Scan for the cell matching the given text and deliver its [X, Y] coordinate at center. 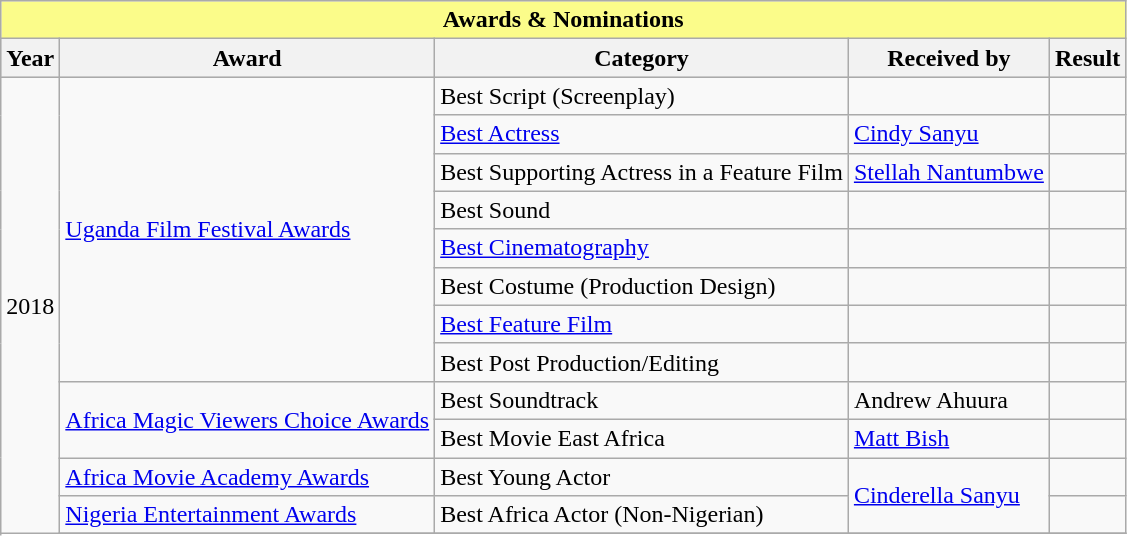
Awards & Nominations [564, 20]
Best Cinematography [642, 248]
Category [642, 58]
Cindy Sanyu [948, 134]
Matt Bish [948, 438]
Best Soundtrack [642, 400]
Best Movie East Africa [642, 438]
Result [1087, 58]
Received by [948, 58]
Best Supporting Actress in a Feature Film [642, 172]
Cinderella Sanyu [948, 496]
Uganda Film Festival Awards [248, 229]
Best Costume (Production Design) [642, 286]
Best Young Actor [642, 477]
Africa Magic Viewers Choice Awards [248, 419]
Best Sound [642, 210]
Award [248, 58]
Nigeria Entertainment Awards [248, 515]
Best Post Production/Editing [642, 362]
Best Script (Screenplay) [642, 96]
Best Actress [642, 134]
2018 [30, 306]
Best Feature Film [642, 324]
Best Africa Actor (Non-Nigerian) [642, 515]
Africa Movie Academy Awards [248, 477]
Stellah Nantumbwe [948, 172]
Year [30, 58]
Andrew Ahuura [948, 400]
